Return (X, Y) of the center of cell containing provided text 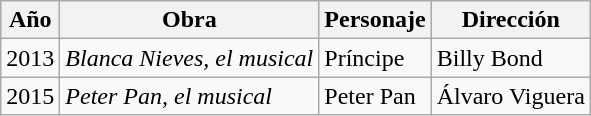
Billy Bond (510, 58)
Álvaro Viguera (510, 96)
2013 (30, 58)
Año (30, 20)
Príncipe (375, 58)
Peter Pan, el musical (190, 96)
2015 (30, 96)
Dirección (510, 20)
Personaje (375, 20)
Peter Pan (375, 96)
Obra (190, 20)
Blanca Nieves, el musical (190, 58)
